Detect which cell encompasses the target text, then output its [X, Y] center coordinate. 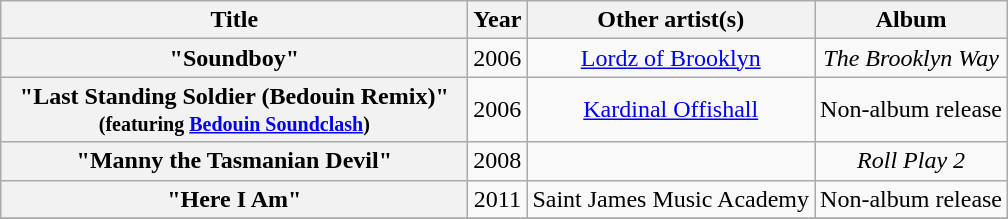
Lordz of Brooklyn [671, 58]
Title [234, 20]
"Here I Am" [234, 199]
"Soundboy" [234, 58]
Roll Play 2 [912, 161]
Year [498, 20]
2011 [498, 199]
Kardinal Offishall [671, 110]
"Last Standing Soldier (Bedouin Remix)" (featuring Bedouin Soundclash) [234, 110]
Album [912, 20]
2008 [498, 161]
The Brooklyn Way [912, 58]
Other artist(s) [671, 20]
Saint James Music Academy [671, 199]
"Manny the Tasmanian Devil" [234, 161]
